From the cell containing the given text, extract its center point as (x, y) coordinate. 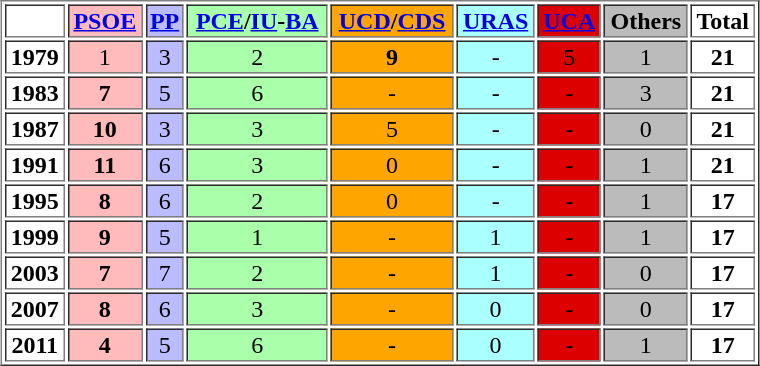
4 (104, 344)
1979 (34, 56)
UCD/CDS (392, 20)
11 (104, 164)
1999 (34, 236)
1995 (34, 200)
PSOE (104, 20)
2011 (34, 344)
2003 (34, 272)
10 (104, 128)
UCA (570, 20)
1983 (34, 92)
PP (164, 20)
Total (723, 20)
PCE/IU-BA (258, 20)
URAS (496, 20)
1987 (34, 128)
2007 (34, 308)
1991 (34, 164)
Others (646, 20)
